Output the (x, y) coordinate of the center of the cell containing the given text.  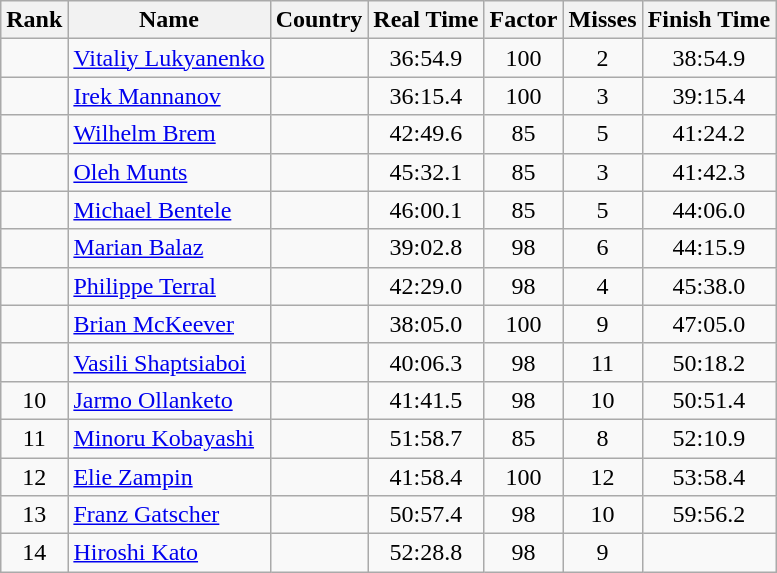
41:42.3 (709, 172)
Real Time (426, 20)
Minoru Kobayashi (169, 438)
44:06.0 (709, 210)
36:15.4 (426, 96)
47:05.0 (709, 324)
50:57.4 (426, 515)
Finish Time (709, 20)
52:28.8 (426, 553)
50:51.4 (709, 400)
Wilhelm Brem (169, 134)
39:02.8 (426, 248)
6 (602, 248)
Franz Gatscher (169, 515)
Elie Zampin (169, 477)
Vitaliy Lukyanenko (169, 58)
50:18.2 (709, 362)
41:24.2 (709, 134)
42:49.6 (426, 134)
Irek Mannanov (169, 96)
13 (34, 515)
39:15.4 (709, 96)
42:29.0 (426, 286)
Name (169, 20)
Michael Bentele (169, 210)
51:58.7 (426, 438)
2 (602, 58)
Rank (34, 20)
38:54.9 (709, 58)
41:41.5 (426, 400)
41:58.4 (426, 477)
36:54.9 (426, 58)
53:58.4 (709, 477)
38:05.0 (426, 324)
Misses (602, 20)
52:10.9 (709, 438)
Oleh Munts (169, 172)
14 (34, 553)
Factor (524, 20)
59:56.2 (709, 515)
Country (319, 20)
45:32.1 (426, 172)
Philippe Terral (169, 286)
Jarmo Ollanketo (169, 400)
8 (602, 438)
4 (602, 286)
45:38.0 (709, 286)
40:06.3 (426, 362)
44:15.9 (709, 248)
46:00.1 (426, 210)
Marian Balaz (169, 248)
Brian McKeever (169, 324)
Vasili Shaptsiaboi (169, 362)
Hiroshi Kato (169, 553)
